Find where the given text appears and provide that cell's center as [X, Y] coordinate. 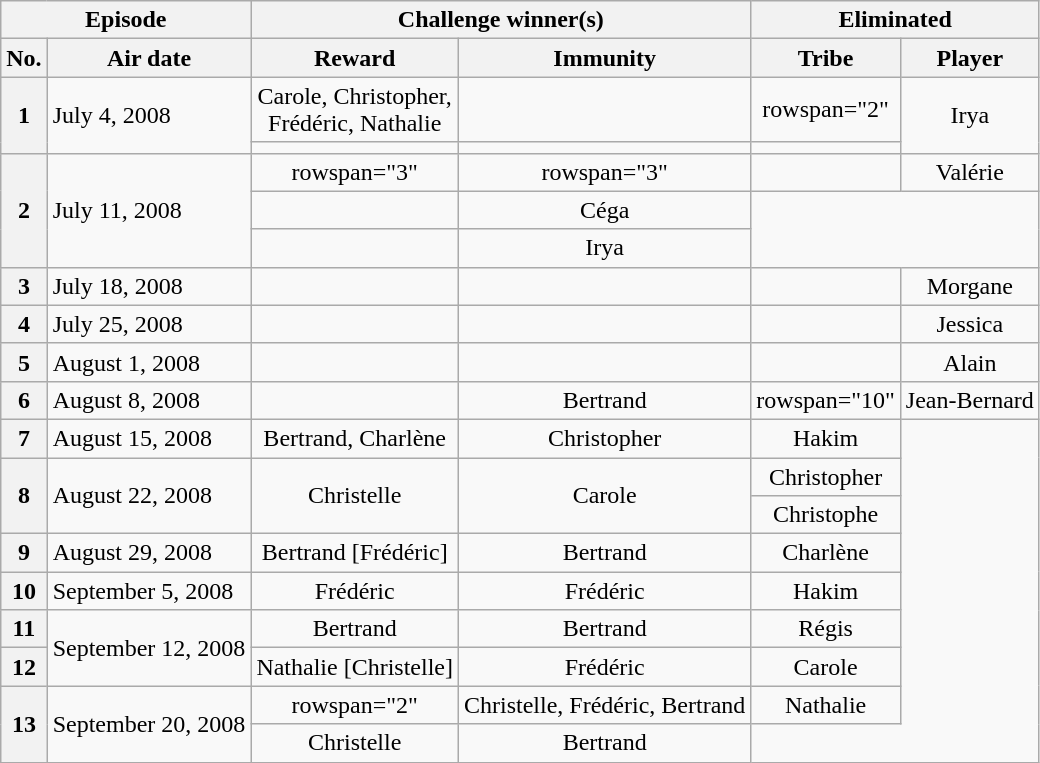
Jean-Bernard [970, 400]
3 [24, 286]
Alain [970, 362]
Jessica [970, 324]
August 8, 2008 [149, 400]
August 22, 2008 [149, 496]
July 4, 2008 [149, 115]
August 29, 2008 [149, 553]
August 1, 2008 [149, 362]
July 11, 2008 [149, 210]
Valérie [970, 172]
rowspan="10" [826, 400]
Episode [126, 20]
6 [24, 400]
September 5, 2008 [149, 591]
No. [24, 58]
Eliminated [896, 20]
Reward [355, 58]
11 [24, 629]
7 [24, 438]
12 [24, 667]
Bertrand [Frédéric] [355, 553]
Tribe [826, 58]
Céga [605, 210]
Carole, Christopher,Frédéric, Nathalie [355, 110]
Morgane [970, 286]
August 15, 2008 [149, 438]
13 [24, 724]
July 25, 2008 [149, 324]
Régis [826, 629]
Christelle, Frédéric, Bertrand [605, 705]
5 [24, 362]
Bertrand, Charlène [355, 438]
September 20, 2008 [149, 724]
9 [24, 553]
Challenge winner(s) [501, 20]
July 18, 2008 [149, 286]
Immunity [605, 58]
Player [970, 58]
1 [24, 115]
Nathalie [Christelle] [355, 667]
2 [24, 210]
4 [24, 324]
10 [24, 591]
8 [24, 496]
Christophe [826, 515]
Charlène [826, 553]
September 12, 2008 [149, 648]
Nathalie [826, 705]
Air date [149, 58]
